Identify which cell holds the provided text, then report its (X, Y) central coordinate. 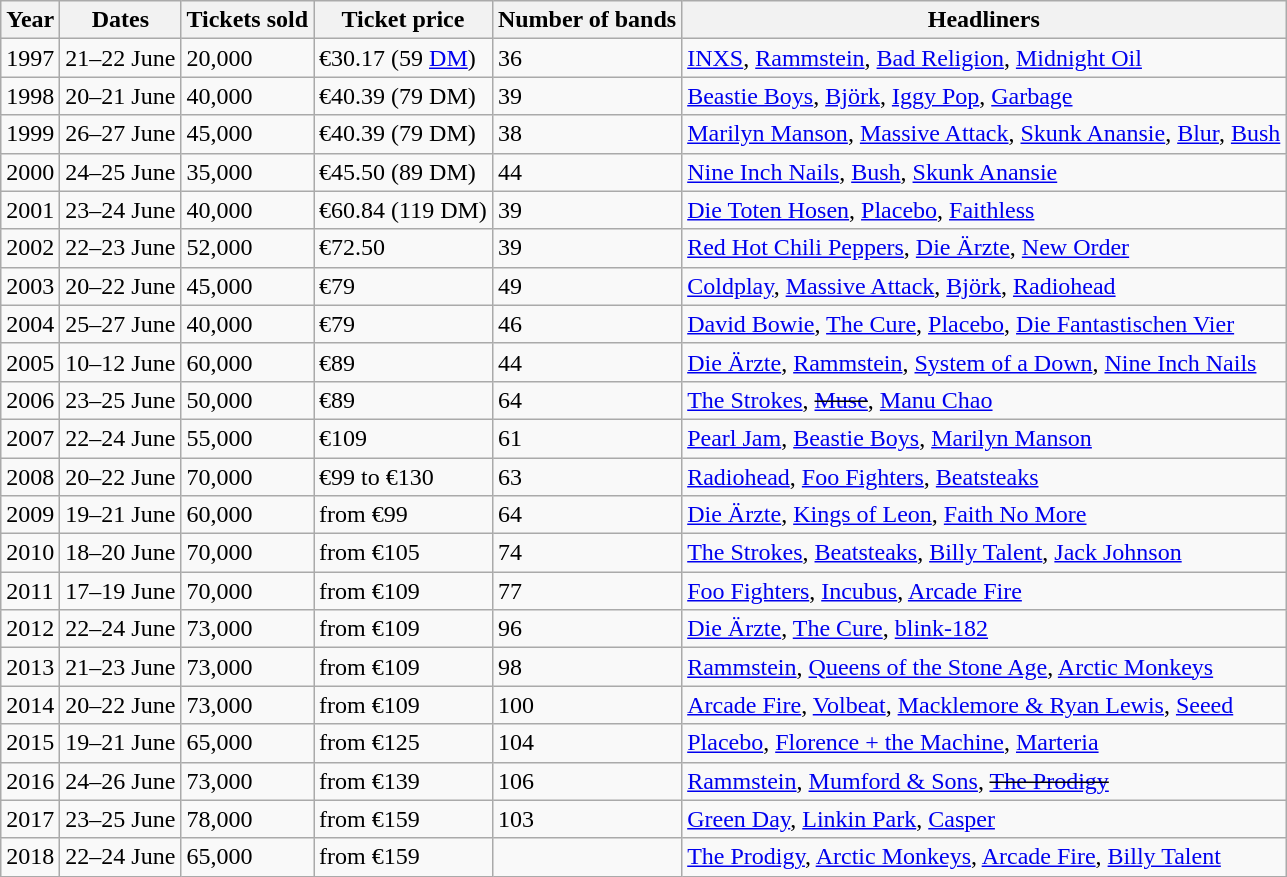
Red Hot Chili Peppers, Die Ärzte, New Order (984, 248)
18–20 June (120, 553)
106 (586, 781)
2015 (30, 743)
€45.50 (89 DM) (404, 172)
Radiohead, Foo Fighters, Beatsteaks (984, 477)
2004 (30, 324)
1998 (30, 96)
46 (586, 324)
26–27 June (120, 134)
77 (586, 591)
20,000 (248, 58)
Rammstein, Queens of the Stone Age, Arctic Monkeys (984, 667)
2014 (30, 705)
63 (586, 477)
1997 (30, 58)
2016 (30, 781)
55,000 (248, 438)
from €139 (404, 781)
The Prodigy, Arctic Monkeys, Arcade Fire, Billy Talent (984, 857)
Ticket price (404, 20)
Dates (120, 20)
Die Toten Hosen, Placebo, Faithless (984, 210)
from €99 (404, 515)
€72.50 (404, 248)
2002 (30, 248)
Tickets sold (248, 20)
20–21 June (120, 96)
61 (586, 438)
2003 (30, 286)
49 (586, 286)
21–23 June (120, 667)
Coldplay, Massive Attack, Björk, Radiohead (984, 286)
Year (30, 20)
from €125 (404, 743)
35,000 (248, 172)
2017 (30, 819)
21–22 June (120, 58)
17–19 June (120, 591)
€60.84 (119 DM) (404, 210)
The Strokes, Muse, Manu Chao (984, 400)
Foo Fighters, Incubus, Arcade Fire (984, 591)
23–24 June (120, 210)
22–23 June (120, 248)
2010 (30, 553)
25–27 June (120, 324)
2012 (30, 629)
50,000 (248, 400)
2008 (30, 477)
Beastie Boys, Björk, Iggy Pop, Garbage (984, 96)
2001 (30, 210)
100 (586, 705)
from €105 (404, 553)
24–25 June (120, 172)
Die Ärzte, The Cure, blink-182 (984, 629)
2005 (30, 362)
52,000 (248, 248)
Pearl Jam, Beastie Boys, Marilyn Manson (984, 438)
Arcade Fire, Volbeat, Macklemore & Ryan Lewis, Seeed (984, 705)
Die Ärzte, Kings of Leon, Faith No More (984, 515)
€109 (404, 438)
€99 to €130 (404, 477)
2018 (30, 857)
2006 (30, 400)
74 (586, 553)
Nine Inch Nails, Bush, Skunk Anansie (984, 172)
24–26 June (120, 781)
Rammstein, Mumford & Sons, The Prodigy (984, 781)
103 (586, 819)
2011 (30, 591)
Marilyn Manson, Massive Attack, Skunk Anansie, Blur, Bush (984, 134)
1999 (30, 134)
2000 (30, 172)
36 (586, 58)
10–12 June (120, 362)
2007 (30, 438)
2009 (30, 515)
98 (586, 667)
Placebo, Florence + the Machine, Marteria (984, 743)
Die Ärzte, Rammstein, System of a Down, Nine Inch Nails (984, 362)
The Strokes, Beatsteaks, Billy Talent, Jack Johnson (984, 553)
38 (586, 134)
Headliners (984, 20)
David Bowie, The Cure, Placebo, Die Fantastischen Vier (984, 324)
€30.17 (59 DM) (404, 58)
96 (586, 629)
104 (586, 743)
Number of bands (586, 20)
2013 (30, 667)
Green Day, Linkin Park, Casper (984, 819)
INXS, Rammstein, Bad Religion, Midnight Oil (984, 58)
78,000 (248, 819)
